Search for the cell housing the specified text and yield its [x, y] center coordinate. 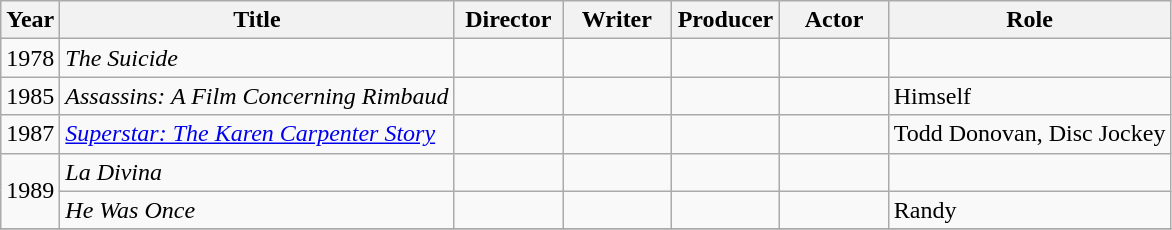
1985 [30, 96]
Year [30, 20]
Assassins: A Film Concerning Rimbaud [257, 96]
Todd Donovan, Disc Jockey [1030, 134]
Actor [834, 20]
Writer [618, 20]
The Suicide [257, 58]
1987 [30, 134]
Role [1030, 20]
Randy [1030, 210]
1989 [30, 191]
1978 [30, 58]
Superstar: The Karen Carpenter Story [257, 134]
Himself [1030, 96]
He Was Once [257, 210]
Producer [726, 20]
Title [257, 20]
La Divina [257, 172]
Director [508, 20]
